Locate the cell with the specified text and output its (x, y) center coordinate. 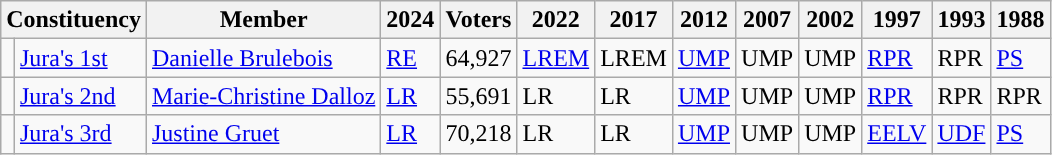
RE (410, 58)
2024 (410, 20)
Justine Gruet (263, 134)
Jura's 1st (80, 58)
55,691 (478, 96)
UDF (962, 134)
Marie-Christine Dalloz (263, 96)
70,218 (478, 134)
2012 (704, 20)
Jura's 2nd (80, 96)
64,927 (478, 58)
Voters (478, 20)
Jura's 3rd (80, 134)
1988 (1020, 20)
1993 (962, 20)
EELV (897, 134)
Member (263, 20)
Constituency (74, 20)
2002 (830, 20)
2022 (556, 20)
2007 (768, 20)
2017 (634, 20)
Danielle Brulebois (263, 58)
1997 (897, 20)
